Return [X, Y] of the center of cell containing provided text 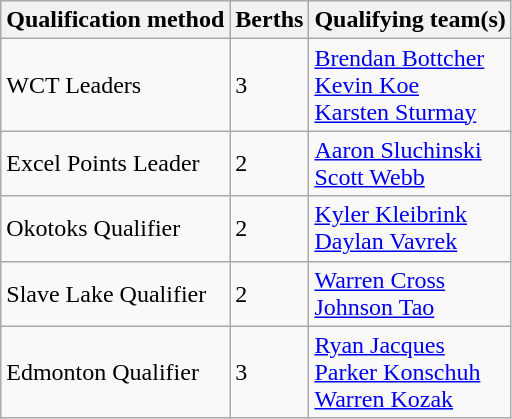
Qualifying team(s) [410, 20]
Warren Cross Johnson Tao [410, 294]
Okotoks Qualifier [116, 228]
WCT Leaders [116, 85]
Excel Points Leader [116, 164]
Aaron Sluchinski Scott Webb [410, 164]
Qualification method [116, 20]
Kyler Kleibrink Daylan Vavrek [410, 228]
Edmonton Qualifier [116, 372]
Brendan Bottcher Kevin Koe Karsten Sturmay [410, 85]
Slave Lake Qualifier [116, 294]
Ryan Jacques Parker Konschuh Warren Kozak [410, 372]
Berths [270, 20]
